Return the (X, Y) coordinate for the center point of the cell that contains the specified text.  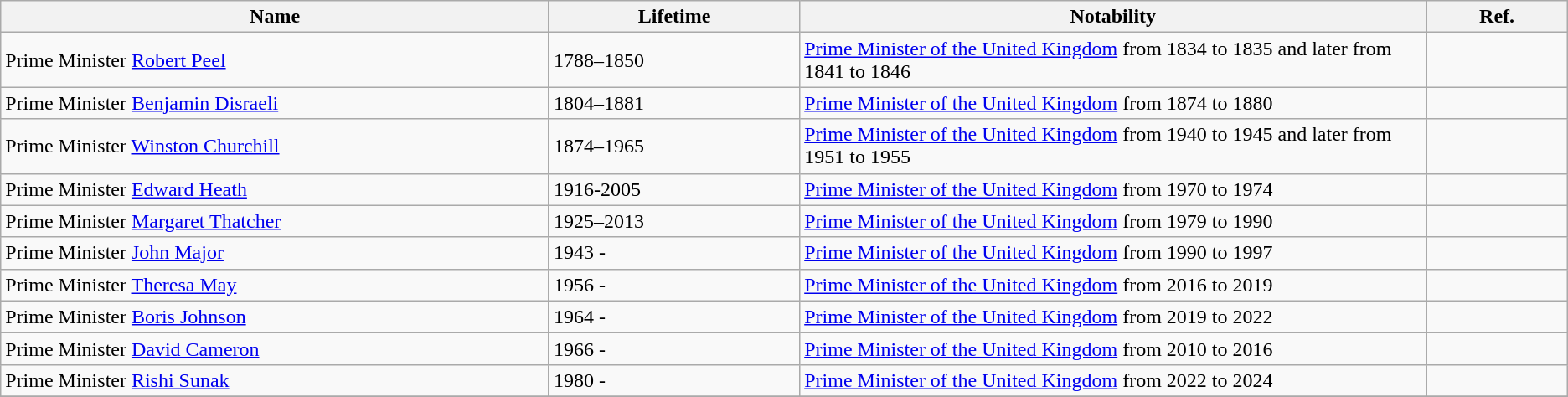
Prime Minister of the United Kingdom from 2022 to 2024 (1113, 380)
1804–1881 (673, 103)
Ref. (1497, 17)
1916-2005 (673, 189)
1874–1965 (673, 146)
1925–2013 (673, 221)
Prime Minister of the United Kingdom from 2016 to 2019 (1113, 285)
1788–1850 (673, 60)
Prime Minister Winston Churchill (275, 146)
Prime Minister of the United Kingdom from 1970 to 1974 (1113, 189)
Prime Minister of the United Kingdom from 1990 to 1997 (1113, 253)
1964 - (673, 317)
Prime Minister David Cameron (275, 348)
Prime Minister Robert Peel (275, 60)
Prime Minister Theresa May (275, 285)
Notability (1113, 17)
1980 - (673, 380)
Prime Minister Margaret Thatcher (275, 221)
Prime Minister of the United Kingdom from 2019 to 2022 (1113, 317)
Prime Minister John Major (275, 253)
1956 - (673, 285)
Prime Minister of the United Kingdom from 1979 to 1990 (1113, 221)
Prime Minister Benjamin Disraeli (275, 103)
Name (275, 17)
Prime Minister Edward Heath (275, 189)
Prime Minister of the United Kingdom from 1874 to 1880 (1113, 103)
Prime Minister of the United Kingdom from 1940 to 1945 and later from 1951 to 1955 (1113, 146)
1966 - (673, 348)
Prime Minister of the United Kingdom from 2010 to 2016 (1113, 348)
Prime Minister Boris Johnson (275, 317)
Lifetime (673, 17)
Prime Minister Rishi Sunak (275, 380)
1943 - (673, 253)
Prime Minister of the United Kingdom from 1834 to 1835 and later from 1841 to 1846 (1113, 60)
